Find where the given text appears and provide that cell's center as (x, y) coordinate. 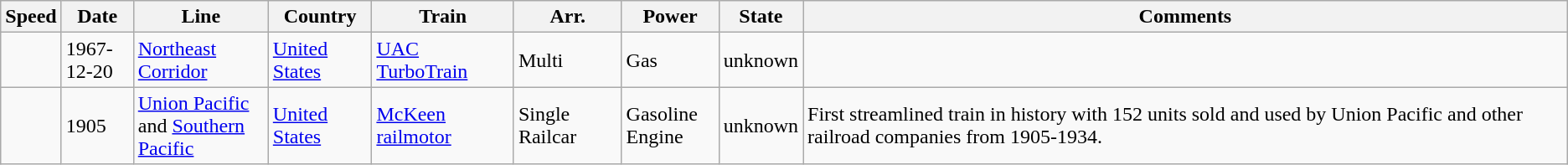
McKeen railmotor (443, 126)
Country (320, 17)
Northeast Corridor (201, 60)
Multi (568, 60)
Line (201, 17)
UAC TurboTrain (443, 60)
1905 (97, 126)
First streamlined train in history with 152 units sold and used by Union Pacific and other railroad companies from 1905-1934. (1186, 126)
State (761, 17)
Arr. (568, 17)
Single Railcar (568, 126)
1967-12-20 (97, 60)
Gas (670, 60)
Union Pacific and Southern Pacific (201, 126)
Gasoline Engine (670, 126)
Date (97, 17)
Comments (1186, 17)
Train (443, 17)
Power (670, 17)
Speed (31, 17)
